Capture the cell that displays the provided text and extract its [X, Y] central coordinate. 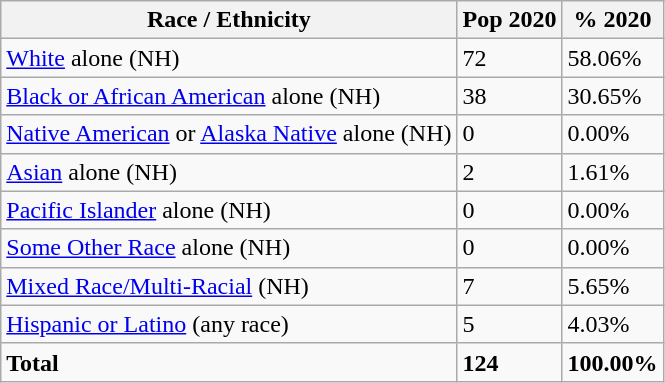
Asian alone (NH) [229, 172]
100.00% [612, 362]
Pacific Islander alone (NH) [229, 210]
2 [510, 172]
4.03% [612, 324]
72 [510, 58]
5.65% [612, 286]
Some Other Race alone (NH) [229, 248]
58.06% [612, 58]
38 [510, 96]
7 [510, 286]
Race / Ethnicity [229, 20]
Total [229, 362]
30.65% [612, 96]
% 2020 [612, 20]
Mixed Race/Multi-Racial (NH) [229, 286]
Black or African American alone (NH) [229, 96]
124 [510, 362]
White alone (NH) [229, 58]
5 [510, 324]
Hispanic or Latino (any race) [229, 324]
Native American or Alaska Native alone (NH) [229, 134]
Pop 2020 [510, 20]
1.61% [612, 172]
